Pinpoint the cell where the given text exists, returning its [x, y] midpoint coordinate. 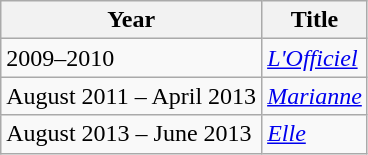
L'Officiel [315, 58]
2009–2010 [132, 58]
August 2011 – April 2013 [132, 96]
Marianne [315, 96]
Title [315, 20]
Year [132, 20]
Elle [315, 134]
August 2013 – June 2013 [132, 134]
